Provide the [X, Y] coordinate of the cell's center where the given text is located.  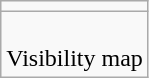
Visibility map [75, 44]
